Pinpoint the cell where the given text exists, returning its [x, y] midpoint coordinate. 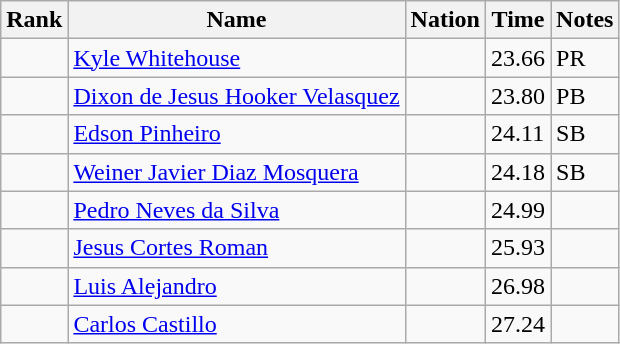
24.18 [518, 172]
Kyle Whitehouse [236, 58]
Rank [34, 20]
PB [585, 96]
Jesus Cortes Roman [236, 248]
25.93 [518, 248]
23.80 [518, 96]
Name [236, 20]
27.24 [518, 324]
Notes [585, 20]
Pedro Neves da Silva [236, 210]
Time [518, 20]
Edson Pinheiro [236, 134]
Nation [445, 20]
PR [585, 58]
24.99 [518, 210]
26.98 [518, 286]
Carlos Castillo [236, 324]
Weiner Javier Diaz Mosquera [236, 172]
24.11 [518, 134]
Luis Alejandro [236, 286]
23.66 [518, 58]
Dixon de Jesus Hooker Velasquez [236, 96]
